Identify which cell holds the provided text, then report its (X, Y) central coordinate. 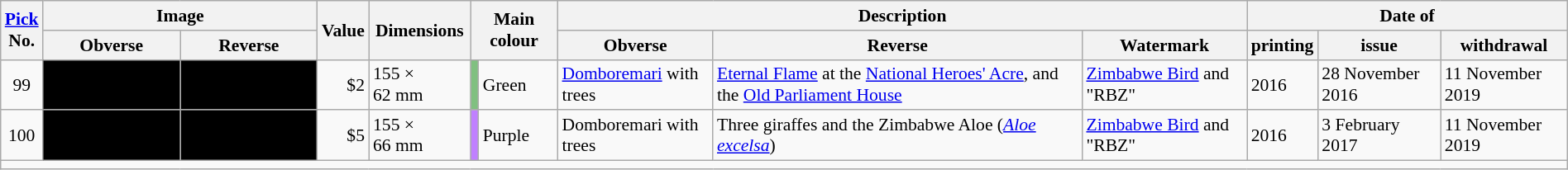
issue (1379, 45)
Dimensions (420, 30)
Date of (1408, 16)
Main colour (514, 30)
Eternal Flame at the National Heroes' Acre, and the Old Parliament House (897, 84)
Image (180, 16)
Purple (519, 135)
$5 (343, 135)
155 × 66 mm (420, 135)
$2 (343, 84)
Value (343, 30)
Green (519, 84)
100 (22, 135)
28 November 2016 (1379, 84)
PickNo. (22, 30)
155 × 62 mm (420, 84)
Watermark (1164, 45)
printing (1283, 45)
withdrawal (1503, 45)
Description (903, 16)
99 (22, 84)
Three giraffes and the Zimbabwe Aloe (Aloe excelsa) (897, 135)
3 February 2017 (1379, 135)
